Output the [x, y] coordinate of the center of the cell containing the given text.  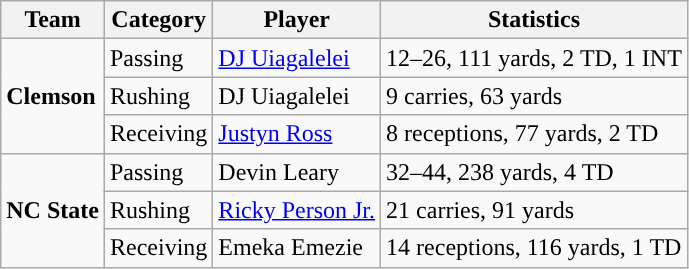
Ricky Person Jr. [297, 210]
Statistics [534, 20]
9 carries, 63 yards [534, 96]
Category [158, 20]
32–44, 238 yards, 4 TD [534, 172]
Justyn Ross [297, 134]
NC State [53, 210]
Clemson [53, 96]
Team [53, 20]
21 carries, 91 yards [534, 210]
8 receptions, 77 yards, 2 TD [534, 134]
12–26, 111 yards, 2 TD, 1 INT [534, 58]
Emeka Emezie [297, 248]
Player [297, 20]
Devin Leary [297, 172]
14 receptions, 116 yards, 1 TD [534, 248]
